Return the (X, Y) coordinate for the center point of the cell that contains the specified text.  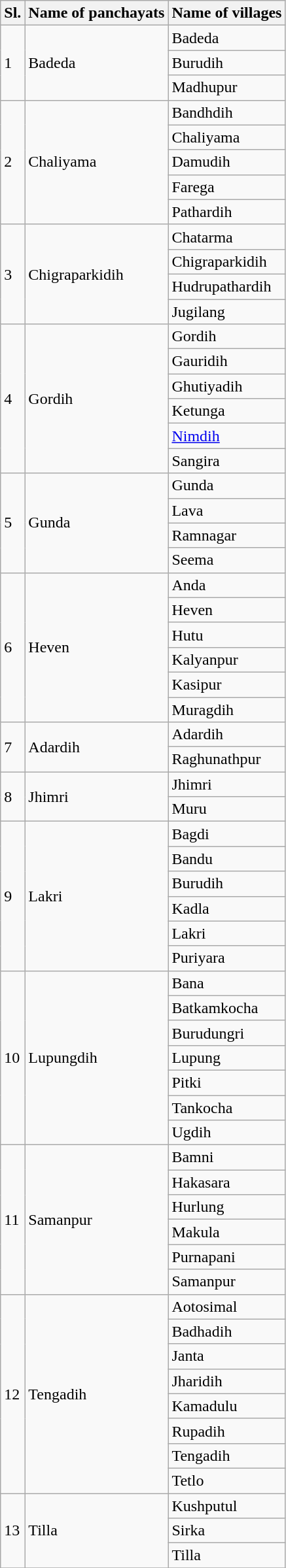
Badhadih (226, 1331)
Kushputul (226, 1505)
Chatarma (226, 237)
Seema (226, 560)
10 (13, 1058)
Hutu (226, 635)
13 (13, 1530)
Hakasara (226, 1182)
Lava (226, 510)
Sl. (13, 13)
Hurlung (226, 1207)
6 (13, 647)
4 (13, 399)
Kadla (226, 909)
1 (13, 63)
12 (13, 1393)
Makula (226, 1232)
Pitki (226, 1082)
Rupadih (226, 1431)
Batkamkocha (226, 1008)
11 (13, 1220)
Bandhdih (226, 112)
Lupungdih (97, 1058)
Lupung (226, 1058)
7 (13, 747)
Ugdih (226, 1133)
Burudungri (226, 1033)
5 (13, 523)
Name of villages (226, 13)
Puriyara (226, 958)
Madhupur (226, 88)
Anda (226, 585)
3 (13, 274)
Nimdih (226, 436)
Name of panchayats (97, 13)
Raghunathpur (226, 759)
Muragdih (226, 709)
Sangira (226, 461)
Damudih (226, 162)
Gauridih (226, 361)
Pathardih (226, 212)
Ghutiyadih (226, 386)
Aotosimal (226, 1307)
Sirka (226, 1531)
9 (13, 896)
8 (13, 797)
2 (13, 162)
Tetlo (226, 1480)
Muru (226, 809)
Bana (226, 983)
Jharidih (226, 1381)
Kalyanpur (226, 659)
Bamni (226, 1158)
Farega (226, 187)
Tankocha (226, 1108)
Janta (226, 1356)
Bagdi (226, 834)
Ketunga (226, 411)
Hudrupathardih (226, 286)
Ramnagar (226, 535)
Jugilang (226, 312)
Kamadulu (226, 1406)
Purnapani (226, 1257)
Bandu (226, 859)
Kasipur (226, 684)
